Scan for the cell matching the given text and deliver its (x, y) coordinate at center. 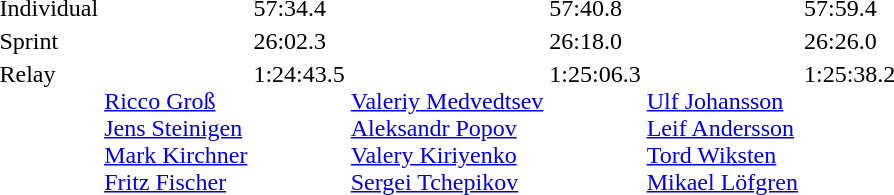
26:02.3 (299, 41)
26:18.0 (595, 41)
